Output the (X, Y) coordinate of the center of the cell containing the given text.  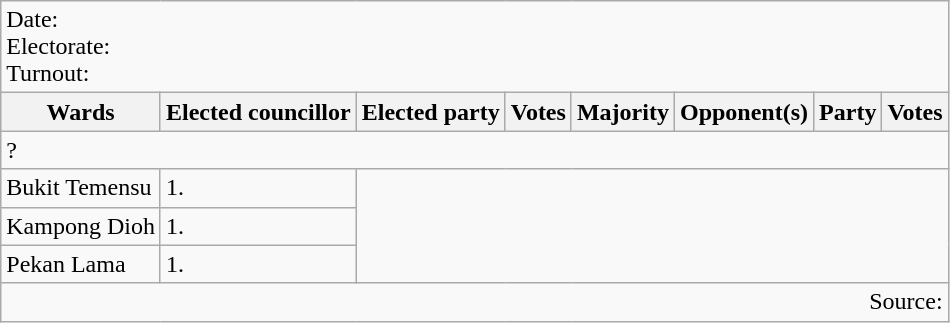
Opponent(s) (744, 112)
Majority (622, 112)
Bukit Temensu (81, 188)
Elected party (430, 112)
Party (848, 112)
Pekan Lama (81, 264)
Kampong Dioh (81, 226)
Date: Electorate: Turnout: (474, 47)
Wards (81, 112)
Source: (474, 302)
Elected councillor (258, 112)
? (474, 150)
